Extract the (X, Y) coordinate from the center of the cell holding the provided text.  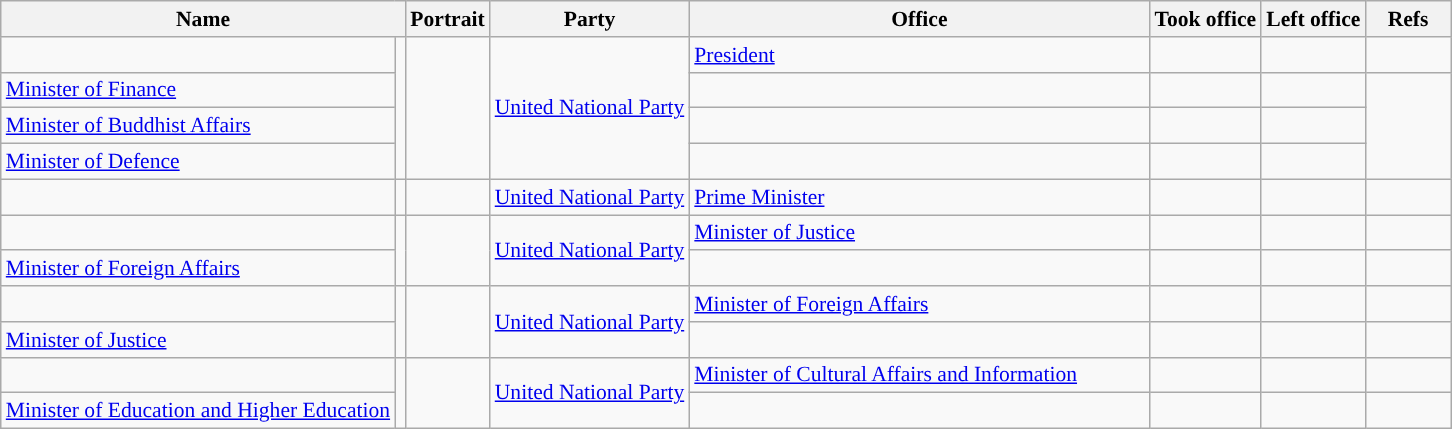
Name (204, 19)
Office (919, 19)
Party (590, 19)
Minister of Finance (198, 90)
President (919, 55)
Minister of Education and Higher Education (198, 411)
Minister of Defence (198, 162)
Took office (1205, 19)
Refs (1408, 19)
Portrait (447, 19)
Left office (1313, 19)
Minister of Buddhist Affairs (198, 126)
Prime Minister (919, 197)
Minister of Cultural Affairs and Information (919, 375)
